Output the (X, Y) coordinate of the center of the cell containing the given text.  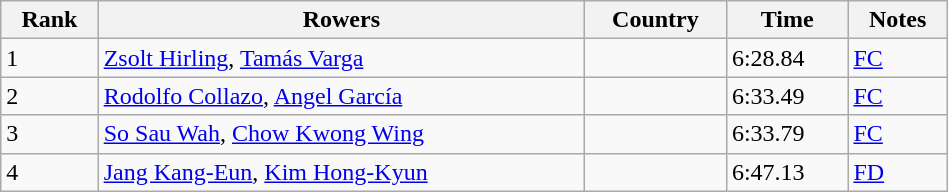
6:33.79 (787, 134)
Zsolt Hirling, Tamás Varga (341, 58)
6:28.84 (787, 58)
Notes (898, 20)
Rank (50, 20)
So Sau Wah, Chow Kwong Wing (341, 134)
Jang Kang-Eun, Kim Hong-Kyun (341, 172)
6:47.13 (787, 172)
6:33.49 (787, 96)
Country (656, 20)
1 (50, 58)
Rodolfo Collazo, Angel García (341, 96)
Time (787, 20)
3 (50, 134)
Rowers (341, 20)
2 (50, 96)
FD (898, 172)
4 (50, 172)
